Return the [x, y] coordinate for the center point of the cell that contains the specified text.  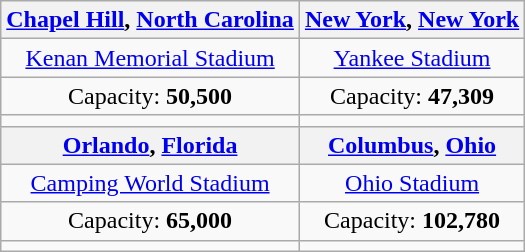
Capacity: 102,780 [412, 221]
Chapel Hill, North Carolina [150, 20]
Columbus, Ohio [412, 145]
New York, New York [412, 20]
Ohio Stadium [412, 183]
Orlando, Florida [150, 145]
Capacity: 65,000 [150, 221]
Yankee Stadium [412, 58]
Camping World Stadium [150, 183]
Kenan Memorial Stadium [150, 58]
Capacity: 50,500 [150, 96]
Capacity: 47,309 [412, 96]
